Return the [X, Y] coordinate for the center point of the cell that contains the specified text.  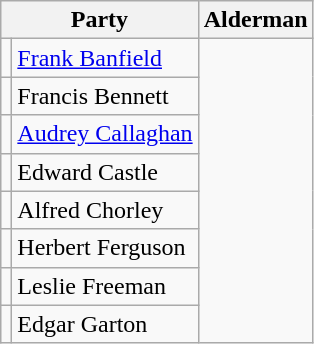
Party [100, 20]
Alderman [256, 20]
Frank Banfield [105, 58]
Alfred Chorley [105, 210]
Edgar Garton [105, 324]
Herbert Ferguson [105, 248]
Leslie Freeman [105, 286]
Audrey Callaghan [105, 134]
Francis Bennett [105, 96]
Edward Castle [105, 172]
